Determine the [X, Y] coordinate at the center of the cell enclosing the given text.  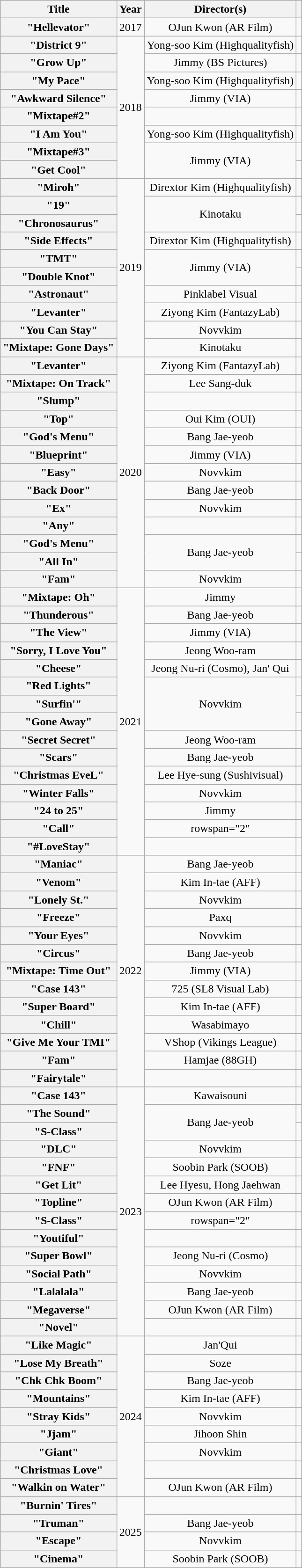
"Back Door" [59, 490]
Paxq [220, 918]
"Chronosaurus" [59, 223]
"Easy" [59, 472]
"District 9" [59, 45]
VShop (Vikings League) [220, 1042]
"Mixtape: Gone Days" [59, 348]
"Circus" [59, 953]
"Your Eyes" [59, 935]
"Megaverse" [59, 1309]
"Super Bowl" [59, 1256]
"Mixtape: On Track" [59, 383]
"Mountains" [59, 1399]
"Cheese" [59, 668]
"Ex" [59, 508]
"Like Magic" [59, 1345]
"Venom" [59, 882]
"Awkward Silence" [59, 98]
"Double Knot" [59, 277]
Director(s) [220, 9]
Wasabimayo [220, 1024]
"Top" [59, 419]
725 (SL8 Visual Lab) [220, 989]
Kawaisouni [220, 1096]
"Hellevator" [59, 27]
"DLC" [59, 1149]
"Miroh" [59, 187]
"I Am You" [59, 134]
Jeong Nu-ri (Cosmo) [220, 1256]
"All In" [59, 562]
"Stray Kids" [59, 1416]
"Super Board" [59, 1006]
"Thunderous" [59, 615]
"Jjam" [59, 1434]
"Chill" [59, 1024]
"TMT" [59, 259]
2025 [130, 1532]
"Lonely St." [59, 900]
"Surfin'" [59, 704]
"Get Lit" [59, 1185]
"Side Effects" [59, 241]
Lee Hye-sung (Sushivisual) [220, 775]
Jihoon Shin [220, 1434]
2019 [130, 268]
Title [59, 9]
"Novel" [59, 1327]
"Mixtape: Oh" [59, 597]
"Call" [59, 829]
2017 [130, 27]
"Mixtape: Time Out" [59, 971]
"Burnin' Tires" [59, 1505]
"#LoveStay" [59, 846]
"Lalalala" [59, 1291]
"Truman" [59, 1523]
"My Pace" [59, 80]
"Fairytale" [59, 1078]
"Sorry, I Love You" [59, 650]
Pinklabel Visual [220, 294]
2018 [130, 107]
Lee Sang-duk [220, 383]
"24 to 25" [59, 811]
2024 [130, 1416]
"Cinema" [59, 1559]
"Grow Up" [59, 63]
"Lose My Breath" [59, 1363]
"Chk Chk Boom" [59, 1381]
"Walkin on Water" [59, 1488]
"You Can Stay" [59, 330]
Jimmy (BS Pictures) [220, 63]
"Maniac" [59, 864]
2023 [130, 1212]
"Give Me Your TMI" [59, 1042]
"Red Lights" [59, 686]
"Any" [59, 526]
"Giant" [59, 1452]
Jan'Qui [220, 1345]
"Christmas Love" [59, 1470]
"Social Path" [59, 1274]
"Freeze" [59, 918]
"Scars" [59, 757]
"Astronaut" [59, 294]
"Secret Secret" [59, 739]
"Winter Falls" [59, 793]
Hamjae (88GH) [220, 1060]
"19" [59, 205]
"Blueprint" [59, 454]
"The Sound" [59, 1114]
"Christmas EveL" [59, 775]
"Mixtape#2" [59, 116]
"Slump" [59, 401]
Lee Hyesu, Hong Jaehwan [220, 1185]
2021 [130, 722]
Soze [220, 1363]
"Escape" [59, 1541]
"Youtiful" [59, 1238]
Jeong Nu-ri (Cosmo), Jan' Qui [220, 668]
Oui Kim (OUI) [220, 419]
2020 [130, 473]
2022 [130, 971]
"The View" [59, 633]
"Gone Away" [59, 722]
"Get Cool" [59, 169]
Year [130, 9]
"FNF" [59, 1167]
"Topline" [59, 1203]
"Mixtape#3" [59, 152]
